For the text-containing cell, return its midpoint in (x, y) coordinate format. 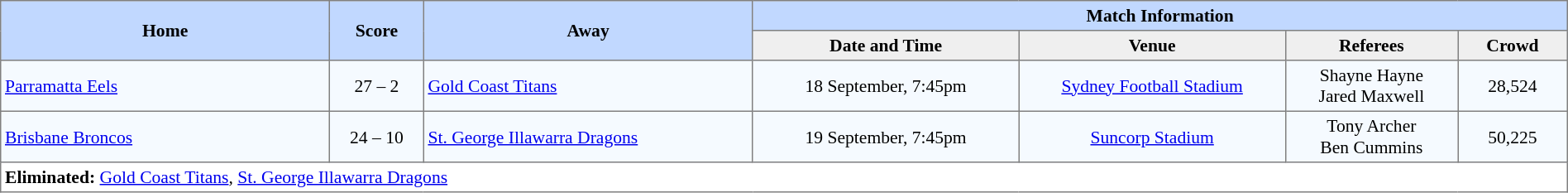
Shayne HayneJared Maxwell (1371, 86)
27 – 2 (377, 86)
Suncorp Stadium (1152, 137)
Referees (1371, 46)
Match Information (1159, 16)
24 – 10 (377, 137)
18 September, 7:45pm (886, 86)
Crowd (1513, 46)
Score (377, 31)
Date and Time (886, 46)
Venue (1152, 46)
Parramatta Eels (165, 86)
50,225 (1513, 137)
St. George Illawarra Dragons (588, 137)
28,524 (1513, 86)
Home (165, 31)
Tony ArcherBen Cummins (1371, 137)
19 September, 7:45pm (886, 137)
Away (588, 31)
Sydney Football Stadium (1152, 86)
Brisbane Broncos (165, 137)
Gold Coast Titans (588, 86)
Eliminated: Gold Coast Titans, St. George Illawarra Dragons (784, 177)
